For the text-containing cell, return its midpoint in (x, y) coordinate format. 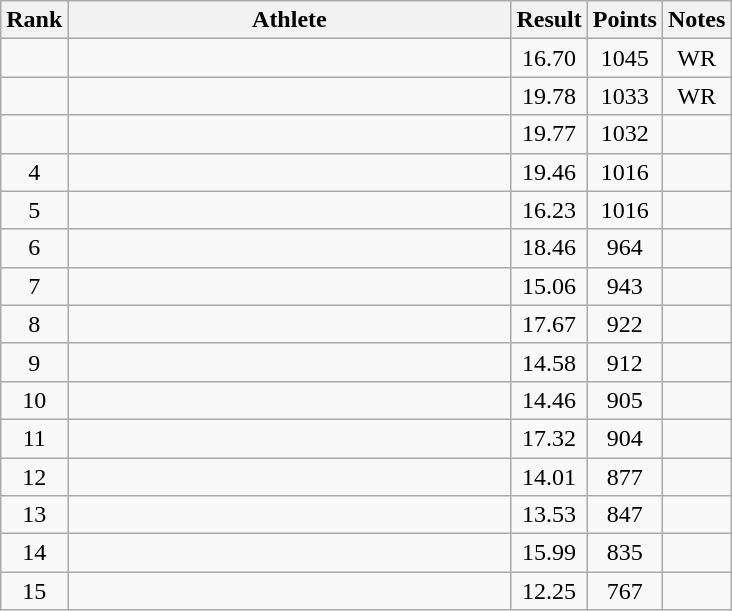
17.67 (549, 324)
15.99 (549, 553)
19.46 (549, 172)
Athlete (290, 20)
1032 (624, 134)
10 (34, 400)
964 (624, 248)
912 (624, 362)
6 (34, 248)
Points (624, 20)
5 (34, 210)
922 (624, 324)
8 (34, 324)
17.32 (549, 438)
15.06 (549, 286)
4 (34, 172)
7 (34, 286)
9 (34, 362)
904 (624, 438)
835 (624, 553)
877 (624, 477)
Notes (696, 20)
18.46 (549, 248)
19.78 (549, 96)
1045 (624, 58)
14.46 (549, 400)
905 (624, 400)
14.58 (549, 362)
11 (34, 438)
16.70 (549, 58)
12 (34, 477)
1033 (624, 96)
Result (549, 20)
19.77 (549, 134)
943 (624, 286)
847 (624, 515)
767 (624, 591)
13.53 (549, 515)
13 (34, 515)
15 (34, 591)
14 (34, 553)
16.23 (549, 210)
12.25 (549, 591)
14.01 (549, 477)
Rank (34, 20)
